Locate the cell with the specified text and output its (x, y) center coordinate. 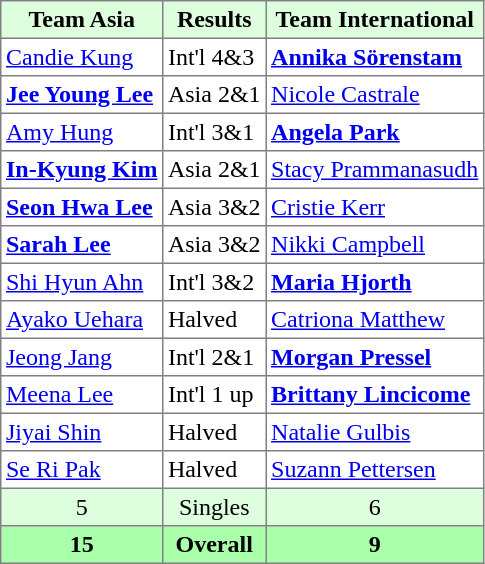
Sarah Lee (82, 245)
Jee Young Lee (82, 95)
Annika Sörenstam (375, 57)
Int'l 3&1 (214, 132)
9 (375, 545)
Morgan Pressel (375, 357)
Team International (375, 20)
Int'l 4&3 (214, 57)
Jiyai Shin (82, 432)
Stacy Prammanasudh (375, 170)
Natalie Gulbis (375, 432)
Cristie Kerr (375, 207)
15 (82, 545)
Angela Park (375, 132)
Jeong Jang (82, 357)
5 (82, 507)
Nicole Castrale (375, 95)
Shi Hyun Ahn (82, 282)
Candie Kung (82, 57)
Int'l 2&1 (214, 357)
Amy Hung (82, 132)
Seon Hwa Lee (82, 207)
6 (375, 507)
In-Kyung Kim (82, 170)
Nikki Campbell (375, 245)
Se Ri Pak (82, 470)
Maria Hjorth (375, 282)
Int'l 3&2 (214, 282)
Singles (214, 507)
Results (214, 20)
Suzann Pettersen (375, 470)
Team Asia (82, 20)
Catriona Matthew (375, 320)
Ayako Uehara (82, 320)
Meena Lee (82, 395)
Overall (214, 545)
Int'l 1 up (214, 395)
Brittany Lincicome (375, 395)
